Locate the cell with the specified text and output its [x, y] center coordinate. 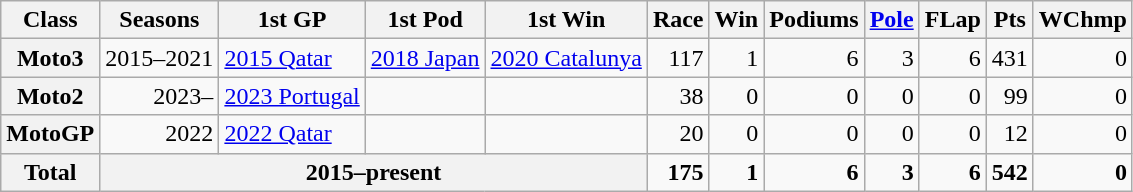
1st GP [292, 20]
Podiums [814, 20]
Moto3 [50, 58]
FLap [952, 20]
2015–2021 [160, 58]
1st Pod [425, 20]
2020 Catalunya [566, 58]
Seasons [160, 20]
20 [678, 134]
542 [1010, 172]
2018 Japan [425, 58]
12 [1010, 134]
MotoGP [50, 134]
Pole [892, 20]
1st Win [566, 20]
38 [678, 96]
Total [50, 172]
431 [1010, 58]
99 [1010, 96]
175 [678, 172]
Class [50, 20]
2023– [160, 96]
Race [678, 20]
2022 Qatar [292, 134]
Pts [1010, 20]
WChmp [1082, 20]
117 [678, 58]
2023 Portugal [292, 96]
Moto2 [50, 96]
2015 Qatar [292, 58]
Win [736, 20]
2015–present [374, 172]
2022 [160, 134]
